Identify which cell holds the provided text, then report its [x, y] central coordinate. 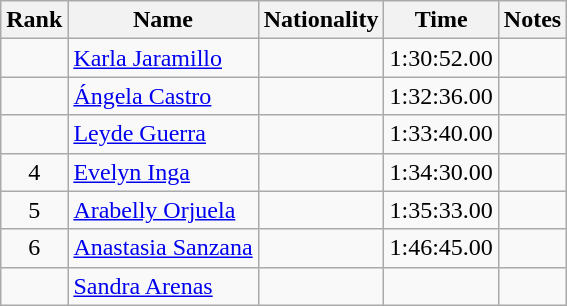
1:33:40.00 [441, 134]
Arabelly Orjuela [163, 210]
4 [34, 172]
1:35:33.00 [441, 210]
Nationality [321, 20]
5 [34, 210]
Rank [34, 20]
Ángela Castro [163, 96]
6 [34, 248]
Karla Jaramillo [163, 58]
1:46:45.00 [441, 248]
1:30:52.00 [441, 58]
Anastasia Sanzana [163, 248]
Leyde Guerra [163, 134]
1:34:30.00 [441, 172]
Time [441, 20]
1:32:36.00 [441, 96]
Name [163, 20]
Sandra Arenas [163, 286]
Notes [532, 20]
Evelyn Inga [163, 172]
